Extract the [x, y] coordinate from the center of the cell holding the provided text.  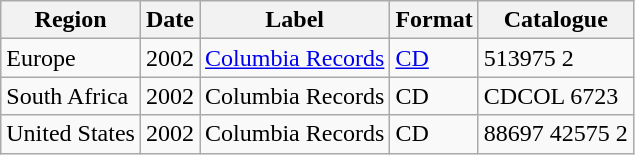
Catalogue [556, 20]
Region [71, 20]
88697 42575 2 [556, 134]
CDCOL 6723 [556, 96]
Europe [71, 58]
United States [71, 134]
Label [295, 20]
Date [170, 20]
513975 2 [556, 58]
South Africa [71, 96]
Format [434, 20]
